Identify which cell holds the provided text, then report its (X, Y) central coordinate. 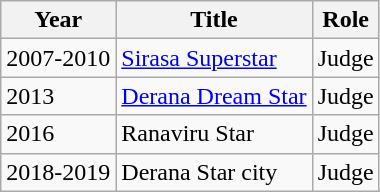
Role (346, 20)
Ranaviru Star (214, 134)
Derana Star city (214, 172)
2018-2019 (58, 172)
2013 (58, 96)
Derana Dream Star (214, 96)
Year (58, 20)
Sirasa Superstar (214, 58)
Title (214, 20)
2016 (58, 134)
2007-2010 (58, 58)
